For the text-containing cell, return its midpoint in (x, y) coordinate format. 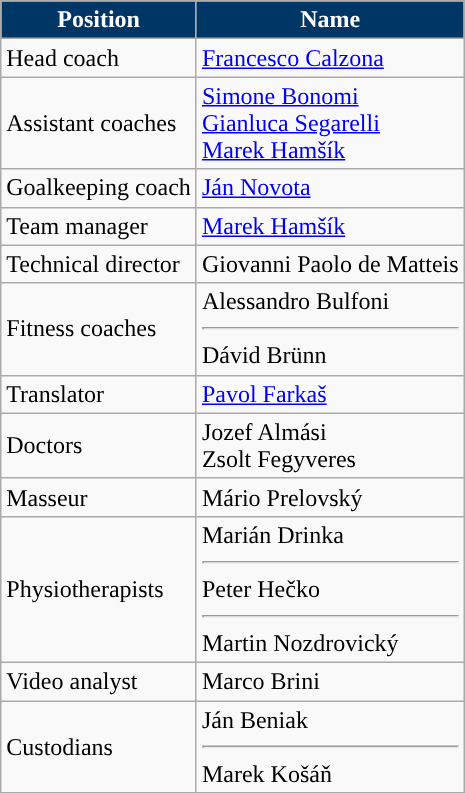
Translator (99, 394)
Francesco Calzona (330, 58)
Ján Novota (330, 188)
Name (330, 20)
Doctors (99, 446)
Marián Drinka Peter Hečko Martin Nozdrovický (330, 589)
Position (99, 20)
Ján Beniak Marek Košáň (330, 746)
Jozef Almási Zsolt Fegyveres (330, 446)
Pavol Farkaš (330, 394)
Alessandro Bulfoni Dávid Brünn (330, 329)
Goalkeeping coach (99, 188)
Video analyst (99, 681)
Head coach (99, 58)
Simone Bonomi Gianluca Segarelli Marek Hamšík (330, 123)
Assistant coaches (99, 123)
Masseur (99, 497)
Fitness coaches (99, 329)
Technical director (99, 264)
Mário Prelovský (330, 497)
Custodians (99, 746)
Team manager (99, 226)
Giovanni Paolo de Matteis (330, 264)
Marek Hamšík (330, 226)
Marco Brini (330, 681)
Physiotherapists (99, 589)
